Pinpoint the cell where the given text exists, returning its [x, y] midpoint coordinate. 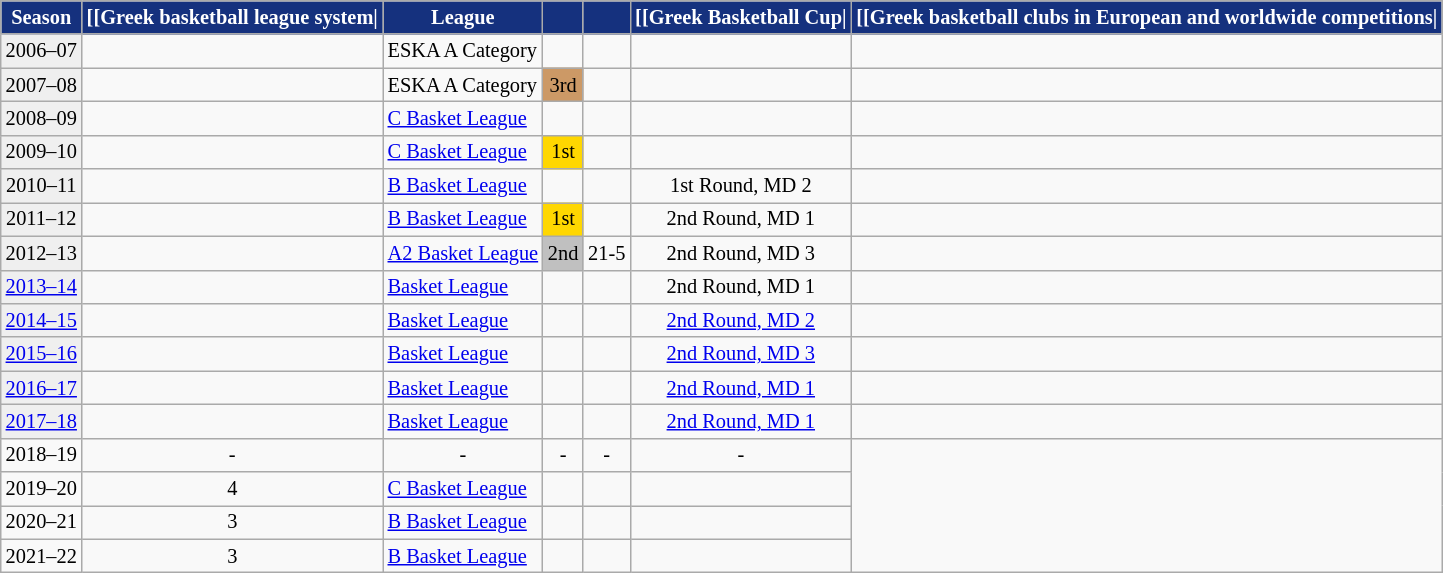
2008–09 [42, 118]
A2 Basket League [463, 253]
2007–08 [42, 85]
1st Round, MD 2 [740, 186]
[[Greek Basketball Cup| [740, 17]
[[Greek basketball league system| [232, 17]
2014–15 [42, 320]
2nd [563, 253]
4 [232, 489]
2nd Round, MD 2 [740, 320]
[[Greek basketball clubs in European and worldwide competitions| [1146, 17]
2015–16 [42, 354]
2009–10 [42, 152]
2018–19 [42, 455]
2021–22 [42, 556]
2010–11 [42, 186]
2020–21 [42, 522]
21-5 [606, 253]
2012–13 [42, 253]
3rd [563, 85]
2017–18 [42, 421]
2011–12 [42, 219]
League [463, 17]
2019–20 [42, 489]
2006–07 [42, 51]
Season [42, 17]
2013–14 [42, 287]
2016–17 [42, 388]
